Return (x, y) of the center of cell containing provided text 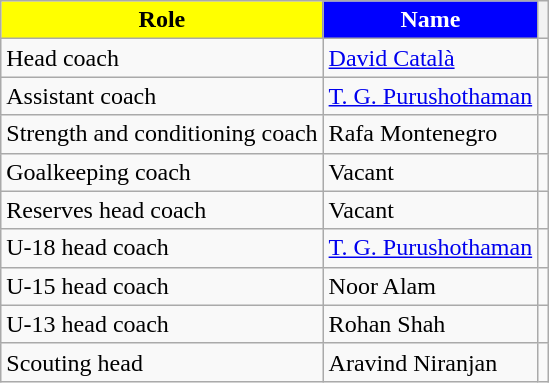
U-15 head coach (162, 286)
David Català (430, 58)
Aravind Niranjan (430, 362)
Rohan Shah (430, 324)
Head coach (162, 58)
U-13 head coach (162, 324)
Assistant coach (162, 96)
Name (430, 20)
Role (162, 20)
Noor Alam (430, 286)
Rafa Montenegro (430, 134)
U-18 head coach (162, 248)
Goalkeeping coach (162, 172)
Reserves head coach (162, 210)
Strength and conditioning coach (162, 134)
Scouting head (162, 362)
